Find where the given text appears and provide that cell's center as (X, Y) coordinate. 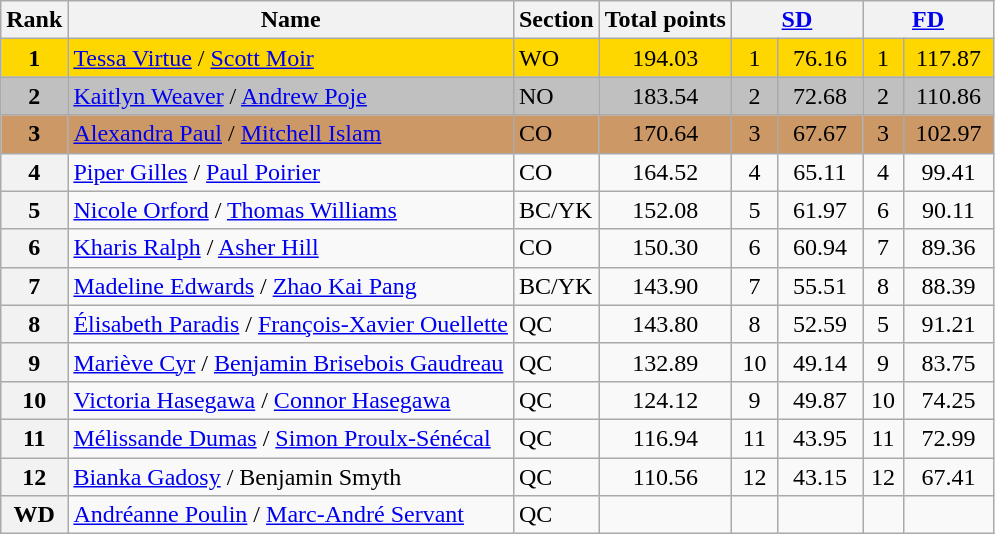
124.12 (665, 400)
Élisabeth Paradis / François-Xavier Ouellette (291, 324)
194.03 (665, 58)
Kharis Ralph / Asher Hill (291, 248)
Rank (34, 20)
152.08 (665, 210)
116.94 (665, 438)
Name (291, 20)
Section (556, 20)
WD (34, 515)
Piper Gilles / Paul Poirier (291, 172)
150.30 (665, 248)
74.25 (948, 400)
Victoria Hasegawa / Connor Hasegawa (291, 400)
65.11 (820, 172)
55.51 (820, 286)
SD (796, 20)
NO (556, 96)
43.15 (820, 477)
76.16 (820, 58)
90.11 (948, 210)
Alexandra Paul / Mitchell Islam (291, 134)
91.21 (948, 324)
67.67 (820, 134)
60.94 (820, 248)
Tessa Virtue / Scott Moir (291, 58)
143.90 (665, 286)
67.41 (948, 477)
110.86 (948, 96)
Nicole Orford / Thomas Williams (291, 210)
143.80 (665, 324)
102.97 (948, 134)
88.39 (948, 286)
49.14 (820, 362)
FD (928, 20)
72.68 (820, 96)
72.99 (948, 438)
83.75 (948, 362)
43.95 (820, 438)
164.52 (665, 172)
170.64 (665, 134)
WO (556, 58)
183.54 (665, 96)
99.41 (948, 172)
132.89 (665, 362)
61.97 (820, 210)
Total points (665, 20)
49.87 (820, 400)
Mélissande Dumas / Simon Proulx-Sénécal (291, 438)
117.87 (948, 58)
89.36 (948, 248)
110.56 (665, 477)
Bianka Gadosy / Benjamin Smyth (291, 477)
Kaitlyn Weaver / Andrew Poje (291, 96)
52.59 (820, 324)
Mariève Cyr / Benjamin Brisebois Gaudreau (291, 362)
Madeline Edwards / Zhao Kai Pang (291, 286)
Andréanne Poulin / Marc-André Servant (291, 515)
